Output the [X, Y] coordinate of the center of the cell containing the given text.  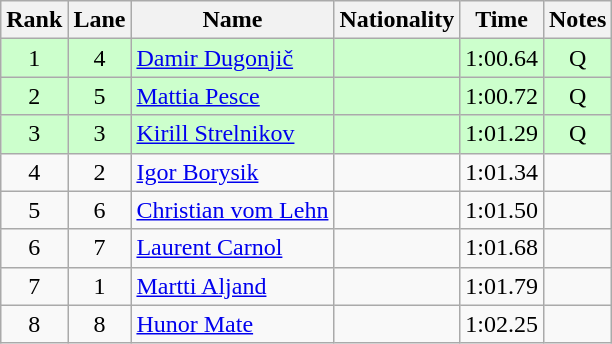
1:00.64 [502, 58]
1:00.72 [502, 96]
1:01.50 [502, 210]
Notes [577, 20]
Laurent Carnol [232, 248]
1:01.34 [502, 172]
Name [232, 20]
Nationality [397, 20]
Kirill Strelnikov [232, 134]
1:01.79 [502, 286]
Time [502, 20]
Igor Borysik [232, 172]
Damir Dugonjič [232, 58]
Lane [100, 20]
1:01.29 [502, 134]
Christian vom Lehn [232, 210]
Hunor Mate [232, 324]
Mattia Pesce [232, 96]
Rank [34, 20]
Martti Aljand [232, 286]
1:02.25 [502, 324]
1:01.68 [502, 248]
